Determine the (X, Y) coordinate at the center of the cell enclosing the given text.  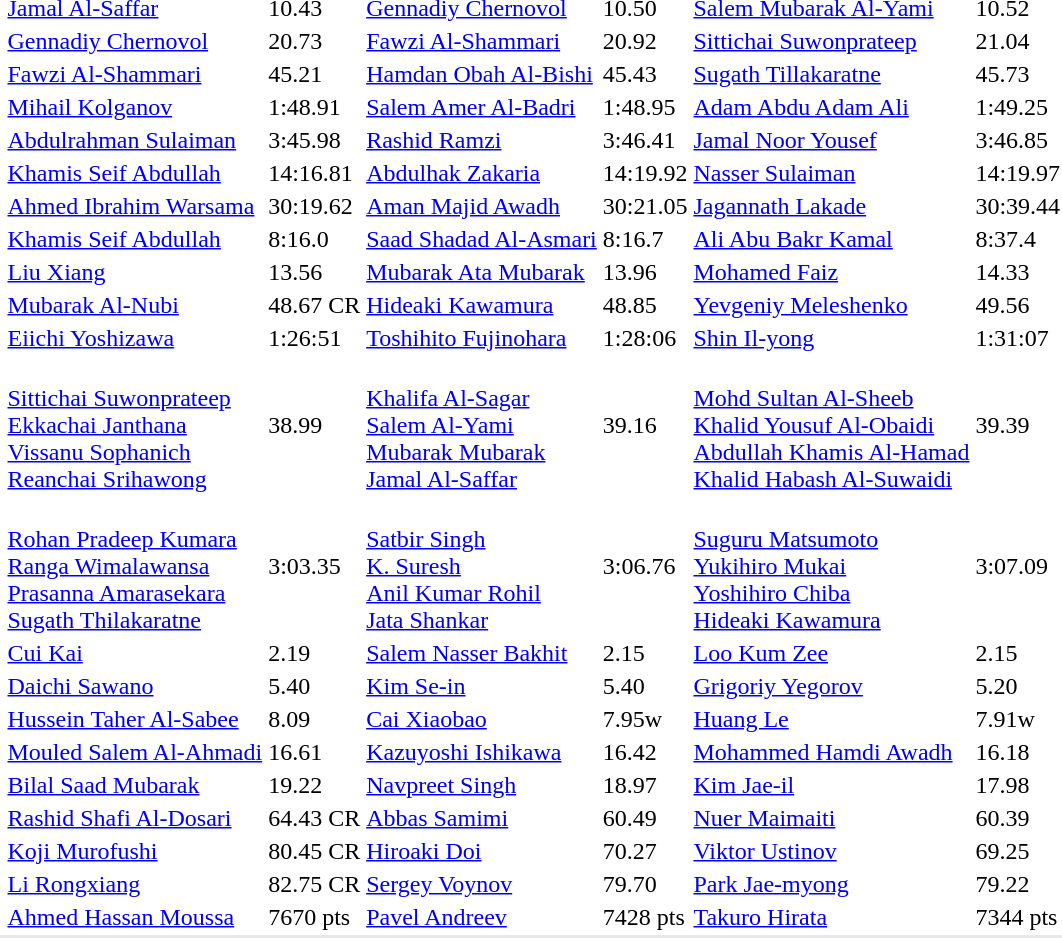
14:19.97 (1018, 173)
Gennadiy Chernovol (135, 41)
60.39 (1018, 818)
3:45.98 (314, 140)
8:16.0 (314, 239)
Jamal Noor Yousef (832, 140)
1:48.91 (314, 107)
16.42 (645, 752)
82.75 CR (314, 884)
Ali Abu Bakr Kamal (832, 239)
3:46.85 (1018, 140)
Toshihito Fujinohara (482, 338)
Salem Amer Al-Badri (482, 107)
Kim Se-in (482, 686)
8:16.7 (645, 239)
1:31:07 (1018, 338)
Liu Xiang (135, 272)
Mubarak Ata Mubarak (482, 272)
1:28:06 (645, 338)
Hussein Taher Al-Sabee (135, 719)
8:37.4 (1018, 239)
Suguru MatsumotoYukihiro MukaiYoshihiro ChibaHideaki Kawamura (832, 566)
Cui Kai (135, 653)
3:06.76 (645, 566)
20.92 (645, 41)
5.20 (1018, 686)
Ahmed Ibrahim Warsama (135, 206)
7670 pts (314, 917)
39.39 (1018, 425)
Nasser Sulaiman (832, 173)
Viktor Ustinov (832, 851)
Cai Xiaobao (482, 719)
1:49.25 (1018, 107)
20.73 (314, 41)
Yevgeniy Meleshenko (832, 305)
Sittichai SuwonprateepEkkachai JanthanaVissanu SophanichReanchai Srihawong (135, 425)
14:16.81 (314, 173)
7344 pts (1018, 917)
Abdulhak Zakaria (482, 173)
14:19.92 (645, 173)
19.22 (314, 785)
Salem Nasser Bakhit (482, 653)
30:21.05 (645, 206)
Jagannath Lakade (832, 206)
7428 pts (645, 917)
Nuer Maimaiti (832, 818)
49.56 (1018, 305)
Mouled Salem Al-Ahmadi (135, 752)
16.18 (1018, 752)
64.43 CR (314, 818)
7.91w (1018, 719)
Li Rongxiang (135, 884)
Aman Majid Awadh (482, 206)
Sergey Voynov (482, 884)
Sittichai Suwonprateep (832, 41)
80.45 CR (314, 851)
79.22 (1018, 884)
13.96 (645, 272)
Rohan Pradeep KumaraRanga WimalawansaPrasanna AmarasekaraSugath Thilakaratne (135, 566)
16.61 (314, 752)
Shin Il-yong (832, 338)
14.33 (1018, 272)
Koji Murofushi (135, 851)
21.04 (1018, 41)
Kazuyoshi Ishikawa (482, 752)
39.16 (645, 425)
Huang Le (832, 719)
Mohd Sultan Al-SheebKhalid Yousuf Al-ObaidiAbdullah Khamis Al-HamadKhalid Habash Al-Suwaidi (832, 425)
Mubarak Al-Nubi (135, 305)
Mihail Kolganov (135, 107)
3:46.41 (645, 140)
Hamdan Obah Al-Bishi (482, 74)
7.95w (645, 719)
Rashid Ramzi (482, 140)
45.21 (314, 74)
45.73 (1018, 74)
70.27 (645, 851)
3:07.09 (1018, 566)
Mohamed Faiz (832, 272)
1:26:51 (314, 338)
38.99 (314, 425)
Eiichi Yoshizawa (135, 338)
13.56 (314, 272)
17.98 (1018, 785)
3:03.35 (314, 566)
Saad Shadad Al-Asmari (482, 239)
1:48.95 (645, 107)
60.49 (645, 818)
48.67 CR (314, 305)
Daichi Sawano (135, 686)
Kim Jae-il (832, 785)
Grigoriy Yegorov (832, 686)
Rashid Shafi Al-Dosari (135, 818)
48.85 (645, 305)
Hideaki Kawamura (482, 305)
30:19.62 (314, 206)
Loo Kum Zee (832, 653)
Pavel Andreev (482, 917)
69.25 (1018, 851)
79.70 (645, 884)
18.97 (645, 785)
Navpreet Singh (482, 785)
Adam Abdu Adam Ali (832, 107)
Satbir SinghK. SureshAnil Kumar RohilJata Shankar (482, 566)
Ahmed Hassan Moussa (135, 917)
Bilal Saad Mubarak (135, 785)
Khalifa Al-SagarSalem Al-YamiMubarak MubarakJamal Al-Saffar (482, 425)
Sugath Tillakaratne (832, 74)
Abbas Samimi (482, 818)
Hiroaki Doi (482, 851)
Mohammed Hamdi Awadh (832, 752)
8.09 (314, 719)
30:39.44 (1018, 206)
45.43 (645, 74)
2.19 (314, 653)
Park Jae-myong (832, 884)
Takuro Hirata (832, 917)
Abdulrahman Sulaiman (135, 140)
